For the text-containing cell, return its midpoint in [X, Y] coordinate format. 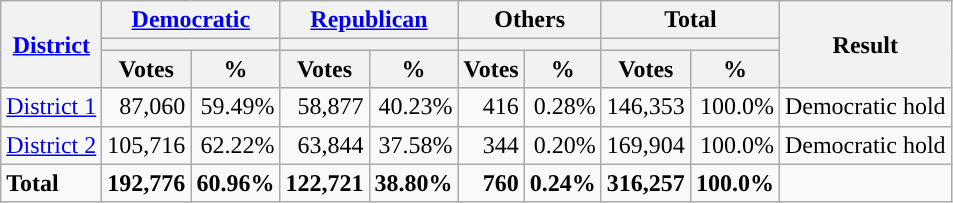
105,716 [146, 145]
Others [530, 20]
0.28% [562, 107]
60.96% [236, 183]
344 [491, 145]
169,904 [646, 145]
416 [491, 107]
122,721 [324, 183]
40.23% [414, 107]
Result [865, 44]
0.20% [562, 145]
62.22% [236, 145]
87,060 [146, 107]
Democratic [191, 20]
Republican [369, 20]
District 2 [52, 145]
146,353 [646, 107]
District [52, 44]
316,257 [646, 183]
59.49% [236, 107]
38.80% [414, 183]
63,844 [324, 145]
760 [491, 183]
37.58% [414, 145]
192,776 [146, 183]
District 1 [52, 107]
0.24% [562, 183]
58,877 [324, 107]
